Locate the cell with the specified text and output its (x, y) center coordinate. 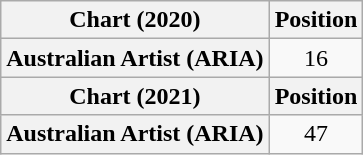
16 (316, 58)
47 (316, 134)
Chart (2021) (135, 96)
Chart (2020) (135, 20)
